Return the [X, Y] coordinate for the center point of the cell that contains the specified text.  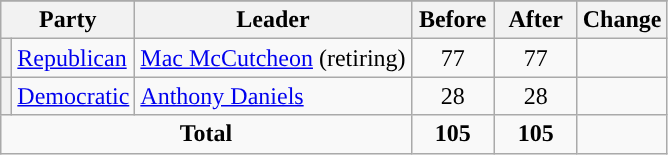
Mac McCutcheon (retiring) [273, 58]
Total [206, 134]
Republican [74, 58]
Before [452, 20]
Democratic [74, 96]
Party [68, 20]
Anthony Daniels [273, 96]
Change [622, 20]
After [536, 20]
Leader [273, 20]
